From the cell containing the given text, extract its center point as [X, Y] coordinate. 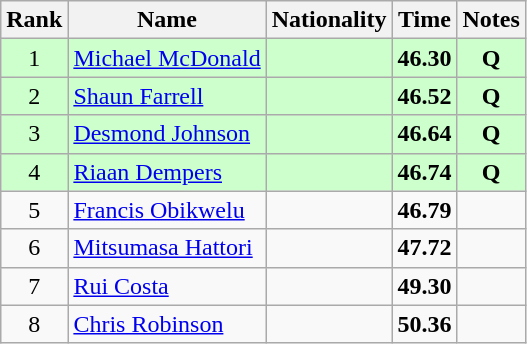
46.79 [424, 210]
Mitsumasa Hattori [167, 248]
49.30 [424, 286]
46.52 [424, 96]
5 [34, 210]
46.64 [424, 134]
7 [34, 286]
Time [424, 20]
Chris Robinson [167, 324]
46.74 [424, 172]
Michael McDonald [167, 58]
2 [34, 96]
Riaan Dempers [167, 172]
46.30 [424, 58]
Desmond Johnson [167, 134]
4 [34, 172]
47.72 [424, 248]
Rui Costa [167, 286]
Notes [491, 20]
Name [167, 20]
50.36 [424, 324]
3 [34, 134]
1 [34, 58]
6 [34, 248]
Nationality [329, 20]
8 [34, 324]
Shaun Farrell [167, 96]
Francis Obikwelu [167, 210]
Rank [34, 20]
